Determine the (X, Y) coordinate at the center of the cell enclosing the given text.  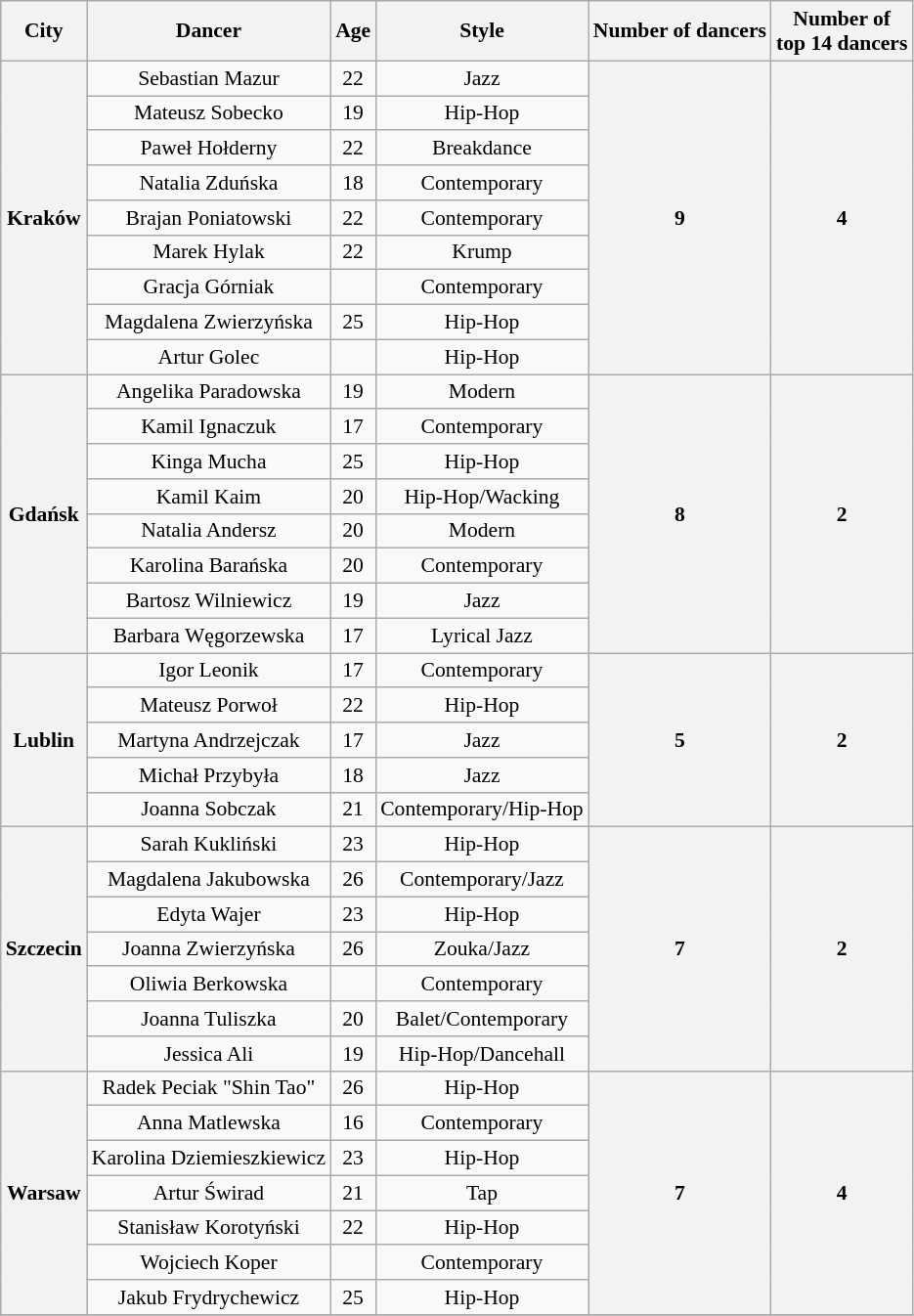
9 (680, 217)
Sebastian Mazur (209, 78)
Joanna Tuliszka (209, 1019)
Contemporary/Jazz (482, 880)
Krump (482, 252)
Oliwia Berkowska (209, 985)
Szczecin (44, 948)
Angelika Paradowska (209, 392)
Artur Świrad (209, 1193)
Joanna Sobczak (209, 810)
Anna Matlewska (209, 1123)
Radek Peciak "Shin Tao" (209, 1088)
Style (482, 31)
Hip-Hop/Dancehall (482, 1054)
Lyrical Jazz (482, 636)
Igor Leonik (209, 671)
Marek Hylak (209, 252)
Kinga Mucha (209, 461)
Number oftop 14 dancers (842, 31)
Barbara Węgorzewska (209, 636)
Karolina Barańska (209, 566)
Stanisław Korotyński (209, 1228)
Hip-Hop/Wacking (482, 497)
Magdalena Jakubowska (209, 880)
Contemporary/Hip-Hop (482, 810)
Martyna Andrzejczak (209, 740)
Natalia Andersz (209, 531)
Kamil Ignaczuk (209, 427)
Dancer (209, 31)
Age (353, 31)
Magdalena Zwierzyńska (209, 323)
Jessica Ali (209, 1054)
Breakdance (482, 149)
Number of dancers (680, 31)
Kraków (44, 217)
Jakub Frydrychewicz (209, 1297)
Balet/Contemporary (482, 1019)
Gdańsk (44, 514)
Mateusz Porwoł (209, 706)
Kamil Kaim (209, 497)
Paweł Hołderny (209, 149)
Gracja Górniak (209, 287)
Joanna Zwierzyńska (209, 949)
Michał Przybyła (209, 775)
Mateusz Sobecko (209, 113)
Bartosz Wilniewicz (209, 601)
Zouka/Jazz (482, 949)
Natalia Zduńska (209, 183)
8 (680, 514)
City (44, 31)
5 (680, 740)
16 (353, 1123)
Karolina Dziemieszkiewicz (209, 1159)
Brajan Poniatowski (209, 218)
Lublin (44, 740)
Tap (482, 1193)
Wojciech Koper (209, 1263)
Artur Golec (209, 357)
Warsaw (44, 1193)
Sarah Kukliński (209, 845)
Edyta Wajer (209, 914)
